Capture the cell that displays the provided text and extract its [X, Y] central coordinate. 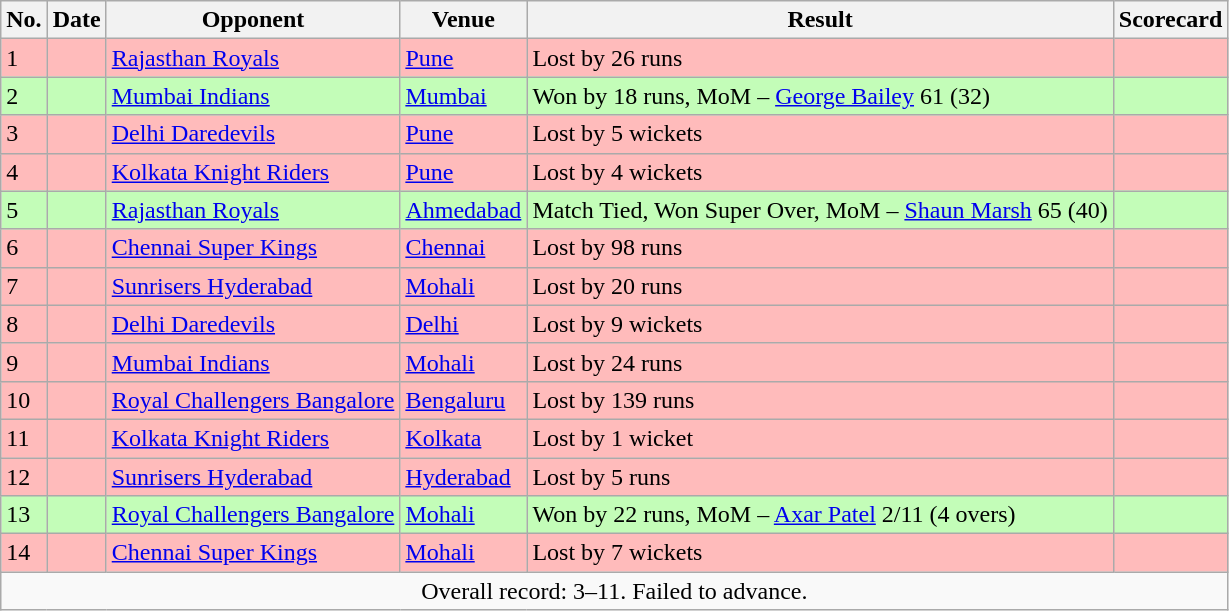
Bengaluru [464, 400]
Chennai [464, 248]
13 [24, 515]
8 [24, 324]
11 [24, 438]
Won by 22 runs, MoM – Axar Patel 2/11 (4 overs) [820, 515]
Lost by 1 wicket [820, 438]
4 [24, 172]
Hyderabad [464, 477]
9 [24, 362]
Result [820, 20]
5 [24, 210]
Ahmedabad [464, 210]
Lost by 7 wickets [820, 553]
Date [76, 20]
Scorecard [1170, 20]
Lost by 9 wickets [820, 324]
Lost by 5 wickets [820, 134]
Opponent [253, 20]
Mumbai [464, 96]
3 [24, 134]
12 [24, 477]
Delhi [464, 324]
Lost by 4 wickets [820, 172]
Lost by 26 runs [820, 58]
Won by 18 runs, MoM – George Bailey 61 (32) [820, 96]
Lost by 139 runs [820, 400]
Venue [464, 20]
Lost by 24 runs [820, 362]
No. [24, 20]
Lost by 98 runs [820, 248]
14 [24, 553]
7 [24, 286]
2 [24, 96]
10 [24, 400]
Lost by 20 runs [820, 286]
Match Tied, Won Super Over, MoM – Shaun Marsh 65 (40) [820, 210]
1 [24, 58]
Kolkata [464, 438]
Overall record: 3–11. Failed to advance. [614, 591]
Lost by 5 runs [820, 477]
6 [24, 248]
